Provide the [x, y] coordinate of the cell's center where the given text is located.  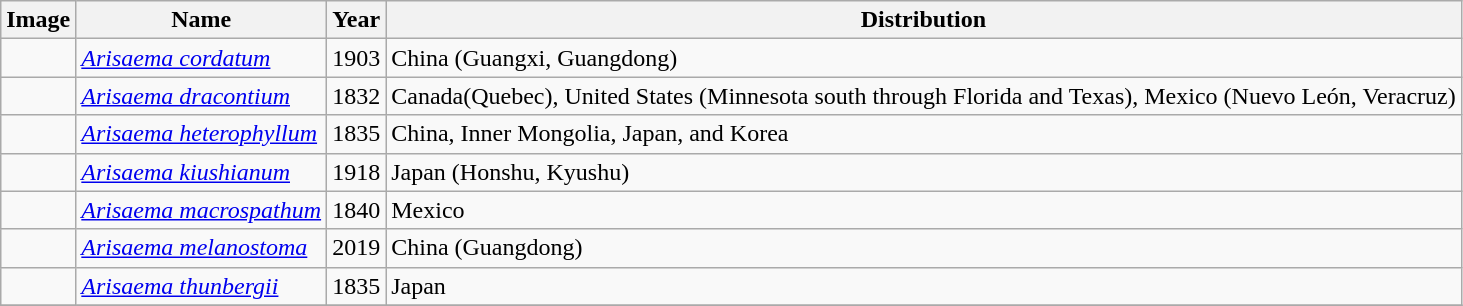
Arisaema heterophyllum [202, 134]
China (Guangdong) [924, 248]
China (Guangxi, Guangdong) [924, 58]
2019 [356, 248]
Mexico [924, 210]
Arisaema dracontium [202, 96]
Name [202, 20]
Japan (Honshu, Kyushu) [924, 172]
Japan [924, 286]
Distribution [924, 20]
1918 [356, 172]
Arisaema melanostoma [202, 248]
Arisaema cordatum [202, 58]
Arisaema kiushianum [202, 172]
1840 [356, 210]
Canada(Quebec), United States (Minnesota south through Florida and Texas), Mexico (Nuevo León, Veracruz) [924, 96]
Arisaema macrospathum [202, 210]
1832 [356, 96]
Arisaema thunbergii [202, 286]
Image [38, 20]
China, Inner Mongolia, Japan, and Korea [924, 134]
1903 [356, 58]
Year [356, 20]
